Pinpoint the cell where the given text exists, returning its [X, Y] midpoint coordinate. 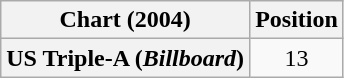
Position [297, 20]
13 [297, 58]
Chart (2004) [126, 20]
US Triple-A (Billboard) [126, 58]
